Detect which cell encompasses the target text, then output its [X, Y] center coordinate. 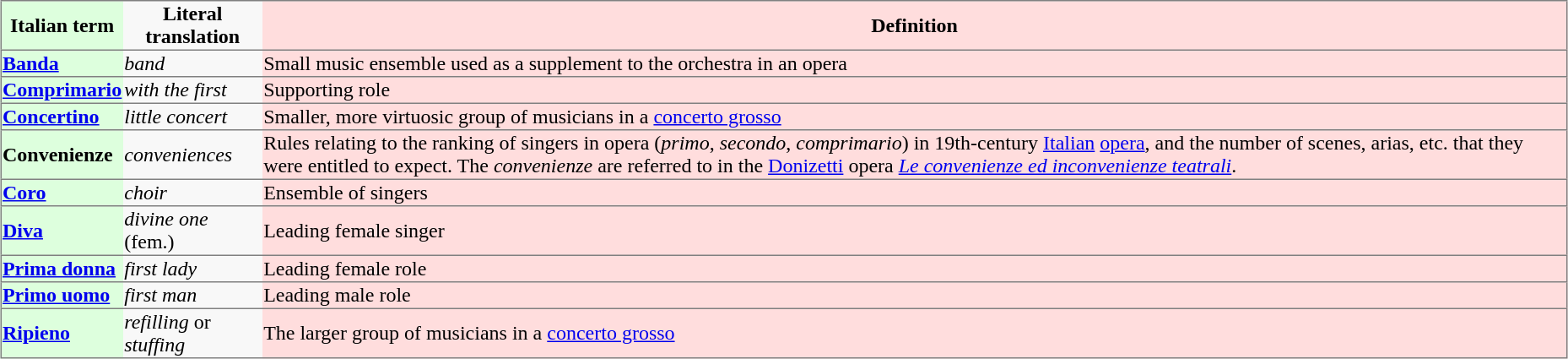
Primo uomo [62, 296]
Supporting role [915, 90]
conveniences [192, 155]
Ripieno [62, 333]
Italian term [62, 25]
Leading female role [915, 269]
Smaller, more virtuosic group of musicians in a concerto grosso [915, 117]
Leading female singer [915, 231]
choir [192, 193]
little concert [192, 117]
Small music ensemble used as a supplement to the orchestra in an opera [915, 63]
Coro [62, 193]
Diva [62, 231]
Ensemble of singers [915, 193]
Prima donna [62, 269]
band [192, 63]
refilling or stuffing [192, 333]
Comprimario [62, 90]
Definition [915, 25]
Concertino [62, 117]
first man [192, 296]
with the first [192, 90]
Banda [62, 63]
The larger group of musicians in a concerto grosso [915, 333]
Literal translation [192, 25]
first lady [192, 269]
Convenienze [62, 155]
divine one (fem.) [192, 231]
Leading male role [915, 296]
